From the cell containing the given text, extract its center point as [x, y] coordinate. 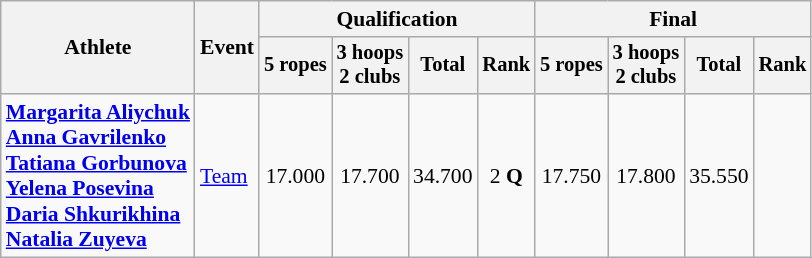
Qualification [397, 19]
17.800 [646, 176]
35.550 [718, 176]
Team [227, 176]
17.000 [296, 176]
Event [227, 48]
17.700 [370, 176]
Final [673, 19]
Athlete [98, 48]
2 Q [507, 176]
17.750 [572, 176]
34.700 [442, 176]
Margarita AliychukAnna GavrilenkoTatiana GorbunovaYelena PosevinaDaria ShkurikhinaNatalia Zuyeva [98, 176]
